Detect which cell encompasses the target text, then output its [X, Y] center coordinate. 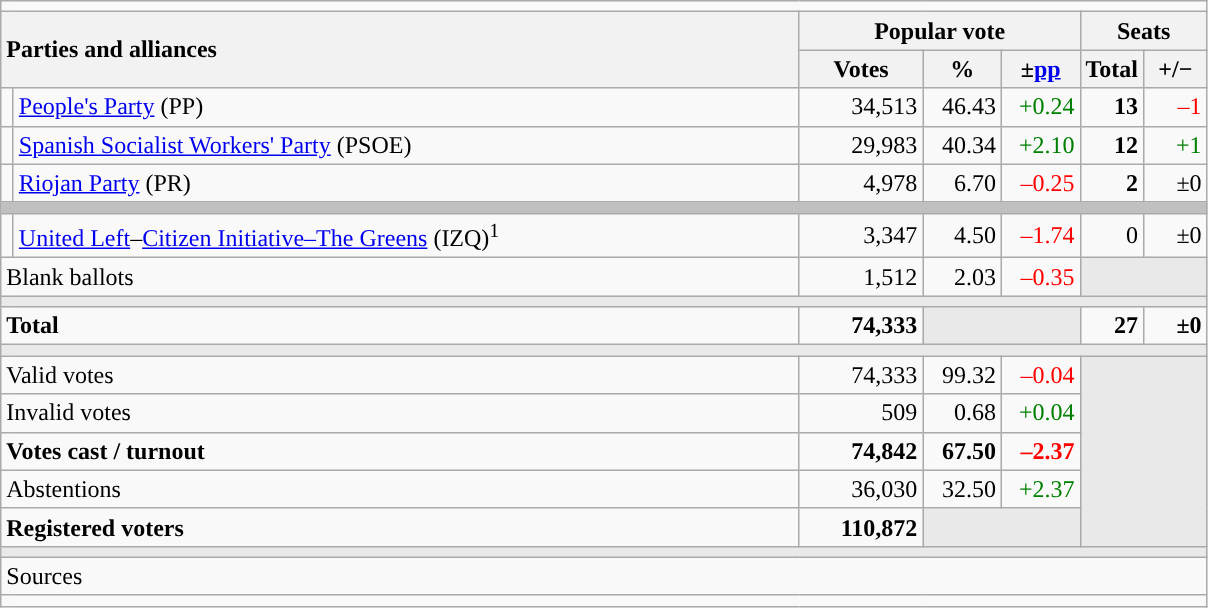
–1 [1176, 107]
Registered voters [400, 527]
4.50 [962, 236]
4,978 [861, 183]
Blank ballots [400, 277]
110,872 [861, 527]
0 [1112, 236]
1,512 [861, 277]
32.50 [962, 489]
40.34 [962, 145]
People's Party (PP) [406, 107]
46.43 [962, 107]
13 [1112, 107]
–0.25 [1040, 183]
34,513 [861, 107]
29,983 [861, 145]
+0.04 [1040, 413]
+0.24 [1040, 107]
Valid votes [400, 375]
Riojan Party (PR) [406, 183]
Spanish Socialist Workers' Party (PSOE) [406, 145]
3,347 [861, 236]
% [962, 69]
+1 [1176, 145]
2.03 [962, 277]
99.32 [962, 375]
0.68 [962, 413]
Abstentions [400, 489]
–0.35 [1040, 277]
509 [861, 413]
+2.37 [1040, 489]
12 [1112, 145]
67.50 [962, 451]
+2.10 [1040, 145]
27 [1112, 326]
Votes cast / turnout [400, 451]
Popular vote [940, 31]
Sources [604, 576]
Invalid votes [400, 413]
36,030 [861, 489]
Votes [861, 69]
–2.37 [1040, 451]
±pp [1040, 69]
+/− [1176, 69]
–1.74 [1040, 236]
Parties and alliances [400, 50]
2 [1112, 183]
74,842 [861, 451]
United Left–Citizen Initiative–The Greens (IZQ)1 [406, 236]
6.70 [962, 183]
–0.04 [1040, 375]
Seats [1144, 31]
